Pinpoint the cell where the given text exists, returning its [X, Y] midpoint coordinate. 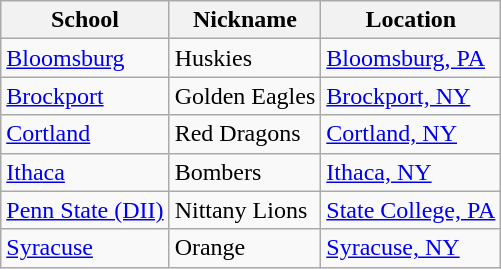
Bombers [245, 172]
Huskies [245, 58]
School [85, 20]
Penn State (DII) [85, 210]
Golden Eagles [245, 96]
Ithaca [85, 172]
Brockport [85, 96]
Cortland [85, 134]
Orange [245, 248]
Nickname [245, 20]
Bloomsburg [85, 58]
Nittany Lions [245, 210]
Location [411, 20]
Ithaca, NY [411, 172]
State College, PA [411, 210]
Brockport, NY [411, 96]
Cortland, NY [411, 134]
Red Dragons [245, 134]
Bloomsburg, PA [411, 58]
Syracuse [85, 248]
Syracuse, NY [411, 248]
